Detect which cell encompasses the target text, then output its [x, y] center coordinate. 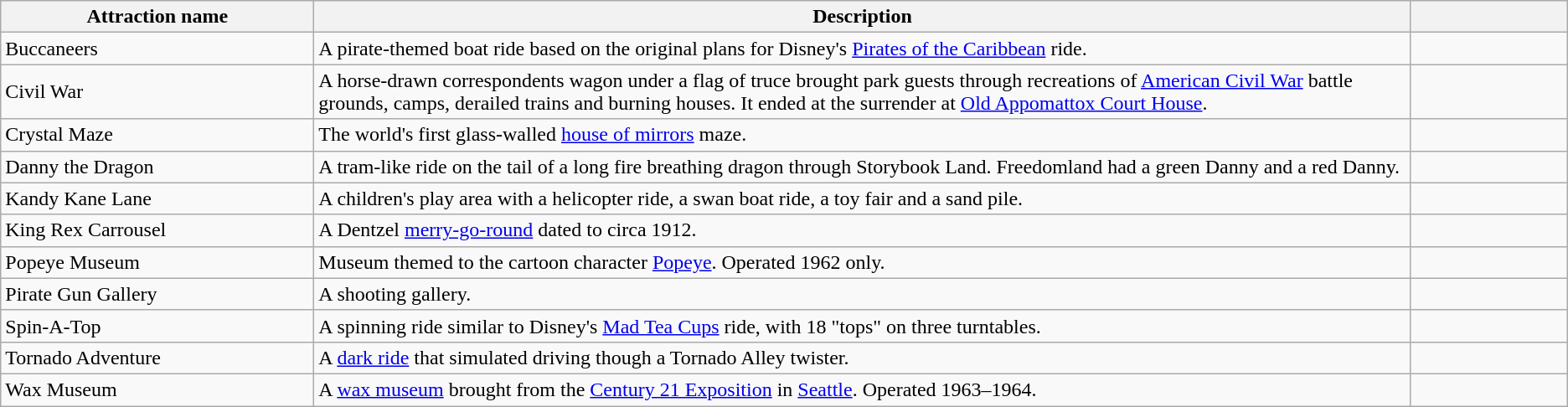
The world's first glass-walled house of mirrors maze. [863, 135]
A dark ride that simulated driving though a Tornado Alley twister. [863, 358]
Kandy Kane Lane [157, 198]
A Dentzel merry-go-round dated to circa 1912. [863, 230]
Spin-A-Top [157, 326]
Museum themed to the cartoon character Popeye. Operated 1962 only. [863, 262]
Buccaneers [157, 49]
A tram-like ride on the tail of a long fire breathing dragon through Storybook Land. Freedomland had a green Danny and a red Danny. [863, 167]
King Rex Carrousel [157, 230]
Tornado Adventure [157, 358]
Crystal Maze [157, 135]
Pirate Gun Gallery [157, 294]
A pirate-themed boat ride based on the original plans for Disney's Pirates of the Caribbean ride. [863, 49]
A wax museum brought from the Century 21 Exposition in Seattle. Operated 1963–1964. [863, 389]
Civil War [157, 92]
Danny the Dragon [157, 167]
A children's play area with a helicopter ride, a swan boat ride, a toy fair and a sand pile. [863, 198]
A shooting gallery. [863, 294]
Popeye Museum [157, 262]
Wax Museum [157, 389]
A spinning ride similar to Disney's Mad Tea Cups ride, with 18 "tops" on three turntables. [863, 326]
Description [863, 17]
Attraction name [157, 17]
